Find where the given text appears and provide that cell's center as [X, Y] coordinate. 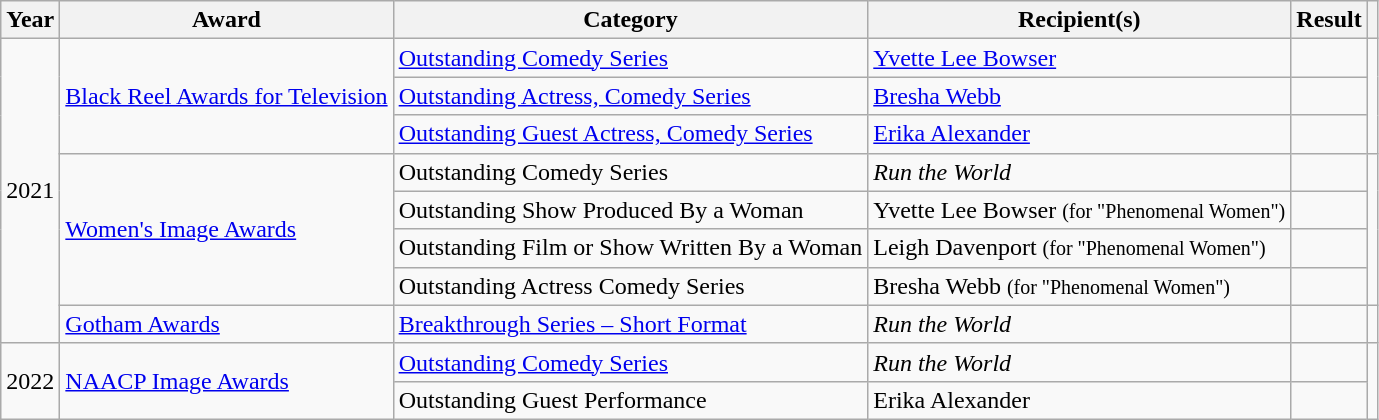
Yvette Lee Bowser [1080, 58]
NAACP Image Awards [226, 381]
Yvette Lee Bowser (for "Phenomenal Women") [1080, 210]
Year [30, 20]
2021 [30, 191]
Result [1329, 20]
Outstanding Guest Actress, Comedy Series [630, 134]
Leigh Davenport (for "Phenomenal Women") [1080, 248]
Category [630, 20]
Bresha Webb (for "Phenomenal Women") [1080, 286]
Recipient(s) [1080, 20]
Award [226, 20]
Outstanding Guest Performance [630, 400]
Gotham Awards [226, 324]
Outstanding Show Produced By a Woman [630, 210]
Outstanding Actress, Comedy Series [630, 96]
Bresha Webb [1080, 96]
Breakthrough Series – Short Format [630, 324]
Outstanding Actress Comedy Series [630, 286]
Black Reel Awards for Television [226, 96]
Outstanding Film or Show Written By a Woman [630, 248]
Women's Image Awards [226, 229]
2022 [30, 381]
